From the cell containing the given text, extract its center point as [X, Y] coordinate. 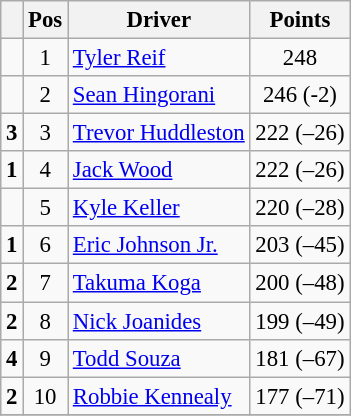
177 (–71) [300, 396]
Points [300, 20]
248 [300, 58]
220 (–28) [300, 208]
Tyler Reif [160, 58]
Pos [46, 20]
Driver [160, 20]
181 (–67) [300, 358]
Trevor Huddleston [160, 133]
Jack Wood [160, 170]
200 (–48) [300, 283]
Eric Johnson Jr. [160, 245]
Takuma Koga [160, 283]
Kyle Keller [160, 208]
Todd Souza [160, 358]
6 [46, 245]
246 (-2) [300, 95]
10 [46, 396]
5 [46, 208]
203 (–45) [300, 245]
9 [46, 358]
8 [46, 321]
199 (–49) [300, 321]
7 [46, 283]
Nick Joanides [160, 321]
Robbie Kennealy [160, 396]
Sean Hingorani [160, 95]
